Return the [x, y] coordinate for the center point of the cell that contains the specified text.  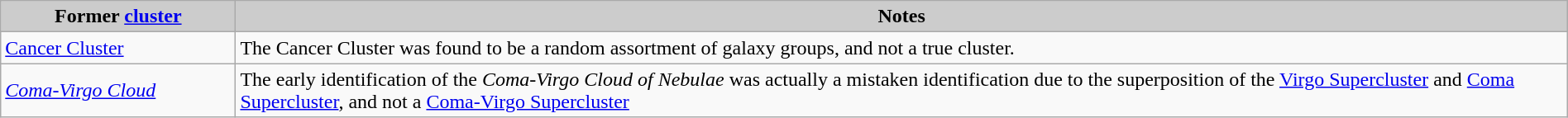
Notes [901, 17]
Coma-Virgo Cloud [118, 91]
Cancer Cluster [118, 48]
Former cluster [118, 17]
The Cancer Cluster was found to be a random assortment of galaxy groups, and not a true cluster. [901, 48]
